Identify which cell holds the provided text, then report its (X, Y) central coordinate. 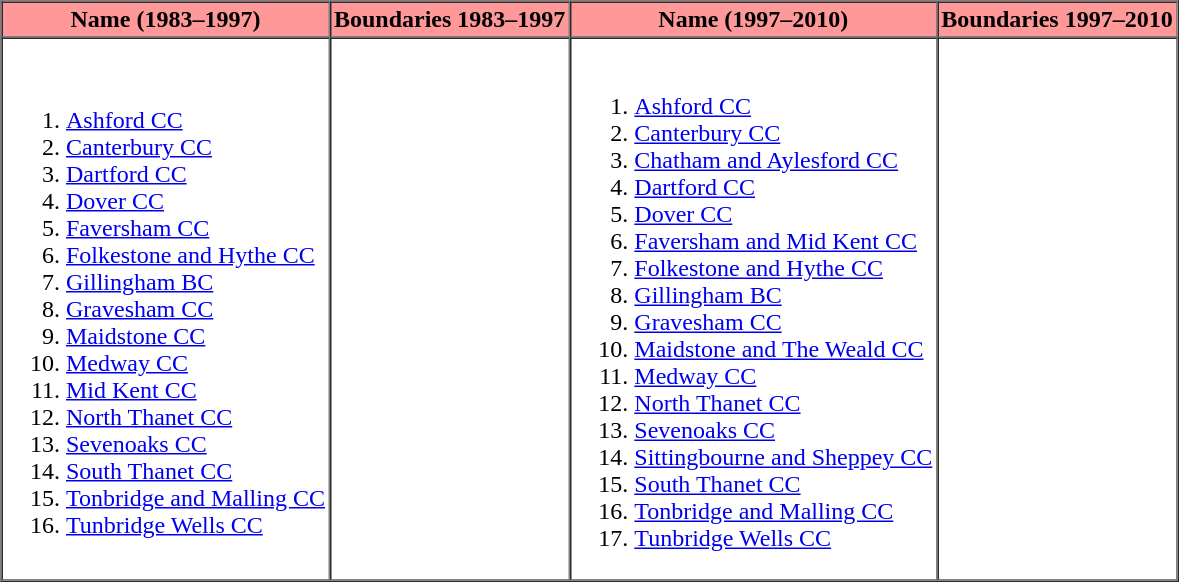
Name (1997–2010) (754, 20)
Boundaries 1983–1997 (449, 20)
Name (1983–1997) (166, 20)
Boundaries 1997–2010 (1057, 20)
